Identify which cell holds the provided text, then report its (x, y) central coordinate. 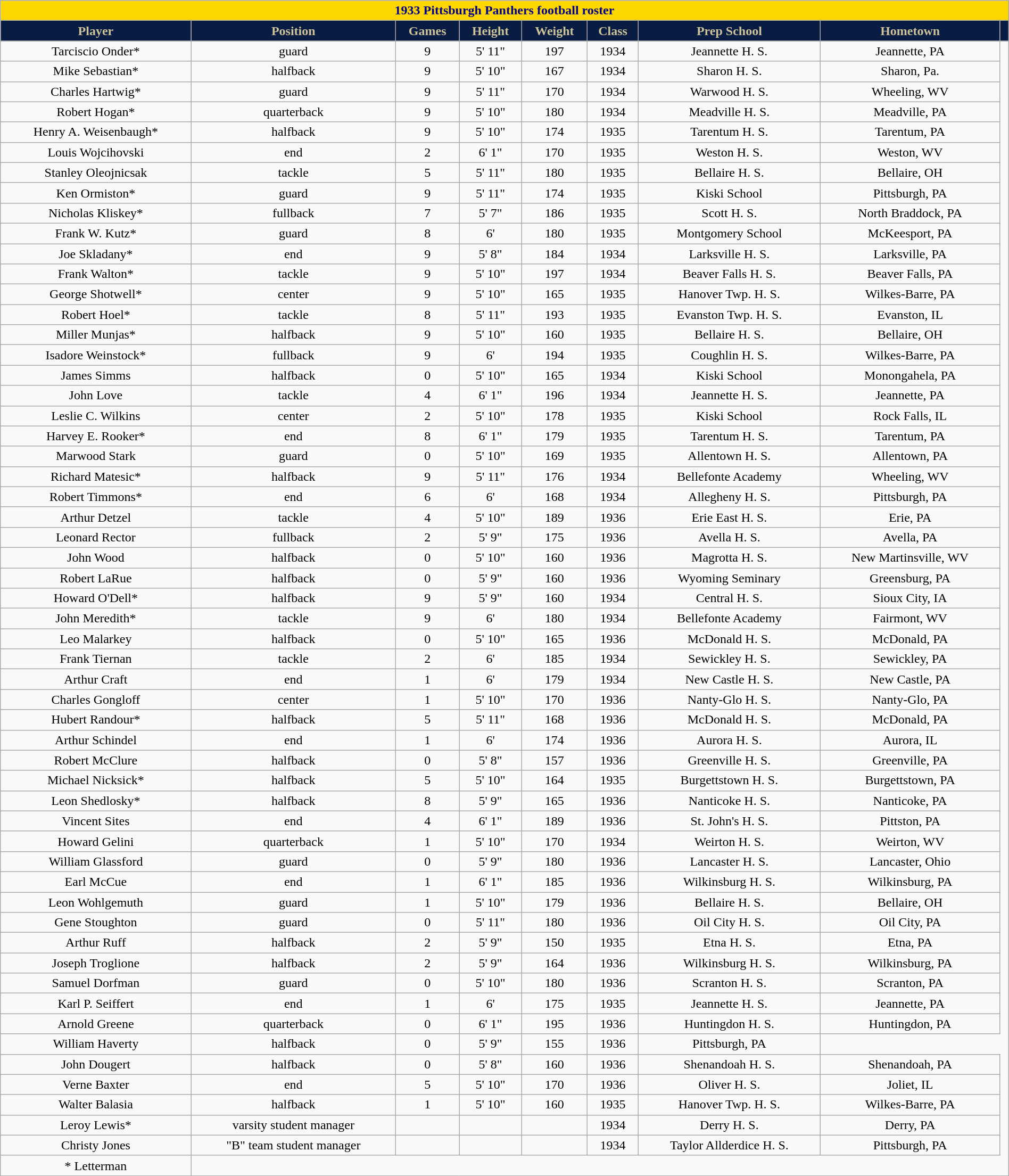
Frank Walton* (96, 274)
Arthur Schindel (96, 740)
Robert Timmons* (96, 497)
157 (555, 760)
Taylor Allderdice H. S. (730, 1145)
167 (555, 71)
Walter Balasia (96, 1105)
Oliver H. S. (730, 1084)
Sioux City, IA (910, 598)
7 (428, 213)
Monongahela, PA (910, 375)
Leonard Rector (96, 537)
Howard Gelini (96, 841)
John Meredith* (96, 619)
Meadville H. S. (730, 112)
Sewickley, PA (910, 659)
Weston, WV (910, 152)
Burgettstown, PA (910, 780)
Pittston, PA (910, 821)
Leslie C. Wilkins (96, 416)
Evanston Twp. H. S. (730, 315)
Nicholas Kliskey* (96, 213)
Scott H. S. (730, 213)
Derry, PA (910, 1125)
Lancaster, Ohio (910, 861)
Nanticoke H. S. (730, 801)
Earl McCue (96, 882)
193 (555, 315)
"B" team student manager (293, 1145)
Erie, PA (910, 517)
John Wood (96, 557)
Aurora, IL (910, 740)
Stanley Oleojnicsak (96, 172)
Henry A. Weisenbaugh* (96, 132)
* Letterman (96, 1165)
Beaver Falls H. S. (730, 274)
Avella H. S. (730, 537)
Warwood H. S. (730, 92)
Central H. S. (730, 598)
Montgomery School (730, 233)
Ken Ormiston* (96, 193)
Sharon, Pa. (910, 71)
Greenville H. S. (730, 760)
176 (555, 476)
Larksville, PA (910, 254)
John Love (96, 396)
Rock Falls, IL (910, 416)
Joseph Troglione (96, 963)
Aurora H. S. (730, 740)
Robert McClure (96, 760)
Michael Nicksick* (96, 780)
Hubert Randour* (96, 720)
Weight (555, 31)
Karl P. Seiffert (96, 1004)
Etna, PA (910, 943)
Joliet, IL (910, 1084)
Louis Wojcihovski (96, 152)
Magrotta H. S. (730, 557)
Sharon H. S. (730, 71)
Nanty-Glo, PA (910, 700)
Tarciscio Onder* (96, 51)
Isadore Weinstock* (96, 355)
Allegheny H. S. (730, 497)
Lancaster H. S. (730, 861)
Sewickley H. S. (730, 659)
New Castle H. S. (730, 679)
Robert LaRue (96, 578)
Joe Skladany* (96, 254)
Mike Sebastian* (96, 71)
James Simms (96, 375)
New Castle, PA (910, 679)
Scranton, PA (910, 983)
McKeesport, PA (910, 233)
Arnold Greene (96, 1024)
Evanston, IL (910, 315)
Coughlin H. S. (730, 355)
Robert Hoel* (96, 315)
Arthur Craft (96, 679)
Huntingdon H. S. (730, 1024)
Arthur Ruff (96, 943)
Richard Matesic* (96, 476)
Weirton, WV (910, 841)
Huntingdon, PA (910, 1024)
Allentown H. S. (730, 456)
Height (491, 31)
Prep School (730, 31)
John Dougert (96, 1064)
Oil City, PA (910, 923)
Weirton H. S. (730, 841)
Etna H. S. (730, 943)
Samuel Dorfman (96, 983)
Frank Tiernan (96, 659)
Arthur Detzel (96, 517)
Fairmont, WV (910, 619)
5' 7" (491, 213)
Marwood Stark (96, 456)
Oil City H. S. (730, 923)
varsity student manager (293, 1125)
North Braddock, PA (910, 213)
Shenandoah, PA (910, 1064)
Greensburg, PA (910, 578)
Nanticoke, PA (910, 801)
Player (96, 31)
Miller Munjas* (96, 335)
Avella, PA (910, 537)
New Martinsville, WV (910, 557)
Gene Stoughton (96, 923)
Games (428, 31)
George Shotwell* (96, 294)
195 (555, 1024)
Nanty-Glo H. S. (730, 700)
Leon Wohlgemuth (96, 902)
Leo Malarkey (96, 639)
Burgettstown H. S. (730, 780)
196 (555, 396)
1933 Pittsburgh Panthers football roster (504, 11)
Weston H. S. (730, 152)
Wyoming Seminary (730, 578)
150 (555, 943)
Greenville, PA (910, 760)
Harvey E. Rooker* (96, 436)
155 (555, 1044)
Larksville H. S. (730, 254)
6 (428, 497)
Derry H. S. (730, 1125)
Beaver Falls, PA (910, 274)
Robert Hogan* (96, 112)
Christy Jones (96, 1145)
Shenandoah H. S. (730, 1064)
Hometown (910, 31)
Erie East H. S. (730, 517)
Frank W. Kutz* (96, 233)
Class (613, 31)
184 (555, 254)
William Glassford (96, 861)
186 (555, 213)
Charles Gongloff (96, 700)
169 (555, 456)
Howard O'Dell* (96, 598)
194 (555, 355)
Vincent Sites (96, 821)
Leon Shedlosky* (96, 801)
Verne Baxter (96, 1084)
Meadville, PA (910, 112)
Position (293, 31)
William Haverty (96, 1044)
Allentown, PA (910, 456)
Charles Hartwig* (96, 92)
178 (555, 416)
Scranton H. S. (730, 983)
St. John's H. S. (730, 821)
Leroy Lewis* (96, 1125)
